Identify which cell holds the provided text, then report its [x, y] central coordinate. 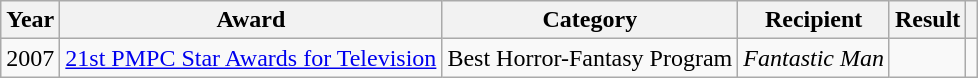
Best Horror-Fantasy Program [590, 58]
Recipient [814, 20]
Fantastic Man [814, 58]
Result [927, 20]
2007 [30, 58]
21st PMPC Star Awards for Television [251, 58]
Award [251, 20]
Year [30, 20]
Category [590, 20]
